Provide the [X, Y] coordinate of the cell's center where the given text is located.  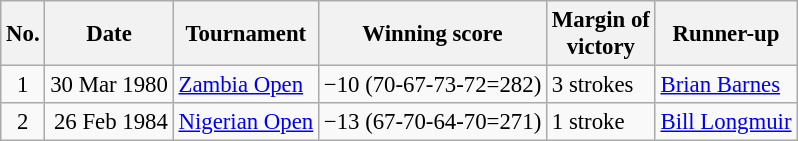
Margin ofvictory [602, 34]
Zambia Open [246, 85]
No. [23, 34]
30 Mar 1980 [109, 85]
Date [109, 34]
Runner-up [726, 34]
−10 (70-67-73-72=282) [433, 85]
3 strokes [602, 85]
26 Feb 1984 [109, 122]
Winning score [433, 34]
Brian Barnes [726, 85]
1 stroke [602, 122]
Nigerian Open [246, 122]
2 [23, 122]
−13 (67-70-64-70=271) [433, 122]
Bill Longmuir [726, 122]
Tournament [246, 34]
1 [23, 85]
